Pinpoint the cell where the given text exists, returning its (X, Y) midpoint coordinate. 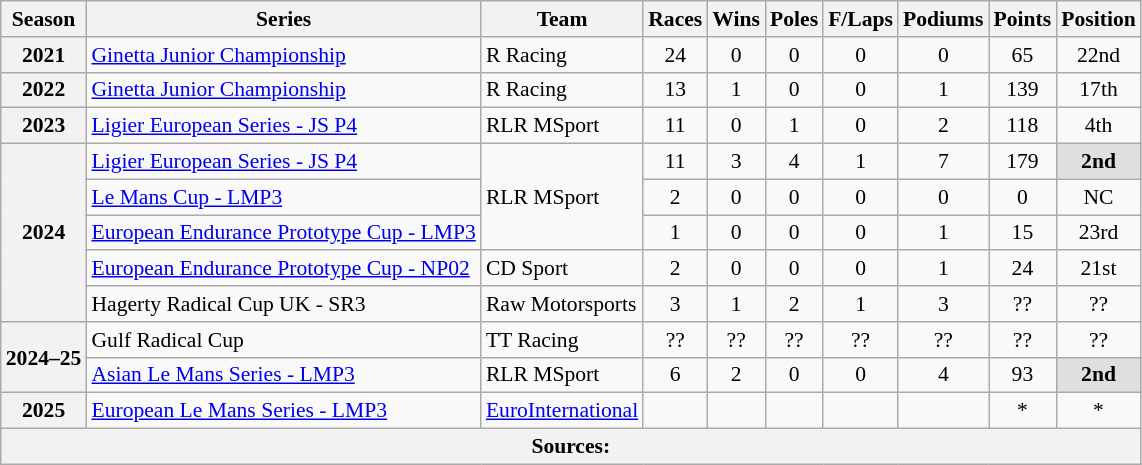
2025 (44, 411)
2021 (44, 55)
European Le Mans Series - LMP3 (283, 411)
TT Racing (562, 340)
2022 (44, 90)
23rd (1098, 233)
21st (1098, 269)
2024–25 (44, 358)
Le Mans Cup - LMP3 (283, 197)
F/Laps (860, 19)
Points (1023, 19)
Wins (736, 19)
93 (1023, 375)
22nd (1098, 55)
European Endurance Prototype Cup - LMP3 (283, 233)
Poles (794, 19)
2024 (44, 233)
6 (675, 375)
Asian Le Mans Series - LMP3 (283, 375)
4th (1098, 126)
15 (1023, 233)
7 (944, 162)
2023 (44, 126)
Series (283, 19)
13 (675, 90)
NC (1098, 197)
65 (1023, 55)
Position (1098, 19)
Podiums (944, 19)
EuroInternational (562, 411)
Races (675, 19)
Sources: (571, 447)
17th (1098, 90)
Hagerty Radical Cup UK - SR3 (283, 304)
Season (44, 19)
118 (1023, 126)
139 (1023, 90)
European Endurance Prototype Cup - NP02 (283, 269)
Gulf Radical Cup (283, 340)
Raw Motorsports (562, 304)
CD Sport (562, 269)
179 (1023, 162)
Team (562, 19)
